Provide the (X, Y) coordinate of the cell's center where the given text is located.  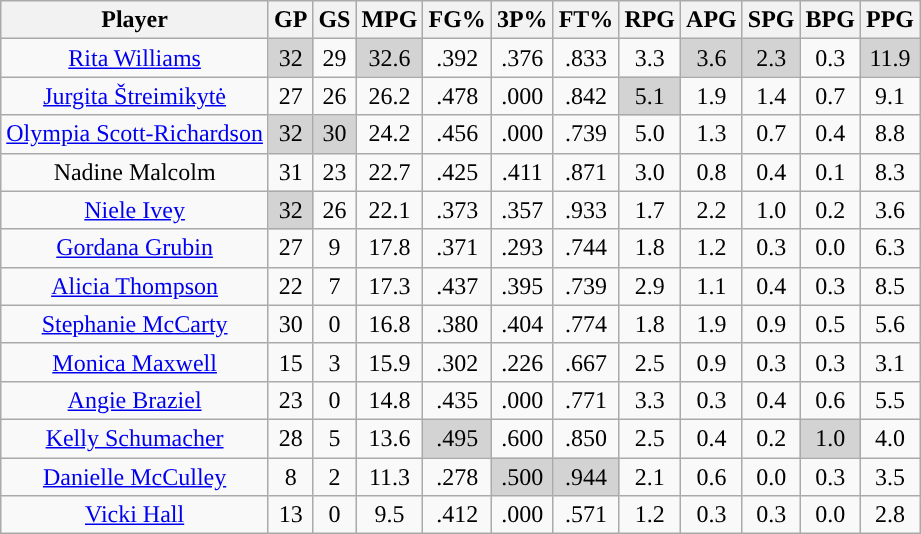
5.1 (650, 96)
15 (290, 362)
.437 (457, 286)
.771 (586, 400)
11.3 (390, 477)
.944 (586, 477)
Kelly Schumacher (135, 438)
Angie Braziel (135, 400)
GS (334, 20)
.293 (522, 248)
.667 (586, 362)
5.6 (890, 324)
Player (135, 20)
.373 (457, 210)
8.8 (890, 134)
.411 (522, 172)
.871 (586, 172)
Jurgita Štreimikytė (135, 96)
.456 (457, 134)
6.3 (890, 248)
16.8 (390, 324)
.412 (457, 515)
.278 (457, 477)
1.7 (650, 210)
17.8 (390, 248)
.357 (522, 210)
22.1 (390, 210)
.571 (586, 515)
PPG (890, 20)
3 (334, 362)
SPG (771, 20)
.774 (586, 324)
2.9 (650, 286)
.495 (457, 438)
Niele Ivey (135, 210)
Alicia Thompson (135, 286)
.376 (522, 58)
2.1 (650, 477)
.425 (457, 172)
5.0 (650, 134)
3.5 (890, 477)
Vicki Hall (135, 515)
17.3 (390, 286)
8.5 (890, 286)
0.5 (830, 324)
7 (334, 286)
2.8 (890, 515)
15.9 (390, 362)
32.6 (390, 58)
29 (334, 58)
.933 (586, 210)
9 (334, 248)
2.3 (771, 58)
Olympia Scott-Richardson (135, 134)
.833 (586, 58)
.404 (522, 324)
0.1 (830, 172)
Monica Maxwell (135, 362)
.478 (457, 96)
5 (334, 438)
5.5 (890, 400)
28 (290, 438)
.371 (457, 248)
4.0 (890, 438)
Rita Williams (135, 58)
1.1 (712, 286)
MPG (390, 20)
9.1 (890, 96)
.500 (522, 477)
.600 (522, 438)
.395 (522, 286)
3.0 (650, 172)
3.1 (890, 362)
3P% (522, 20)
31 (290, 172)
8 (290, 477)
GP (290, 20)
.744 (586, 248)
Gordana Grubin (135, 248)
BPG (830, 20)
FT% (586, 20)
22.7 (390, 172)
13 (290, 515)
Nadine Malcolm (135, 172)
1.3 (712, 134)
FG% (457, 20)
1.4 (771, 96)
.435 (457, 400)
26.2 (390, 96)
9.5 (390, 515)
.226 (522, 362)
.302 (457, 362)
2.2 (712, 210)
RPG (650, 20)
Stephanie McCarty (135, 324)
.842 (586, 96)
Danielle McCulley (135, 477)
APG (712, 20)
13.6 (390, 438)
.392 (457, 58)
2 (334, 477)
.850 (586, 438)
8.3 (890, 172)
11.9 (890, 58)
0.8 (712, 172)
24.2 (390, 134)
14.8 (390, 400)
.380 (457, 324)
22 (290, 286)
